Capture the cell that displays the provided text and extract its (x, y) central coordinate. 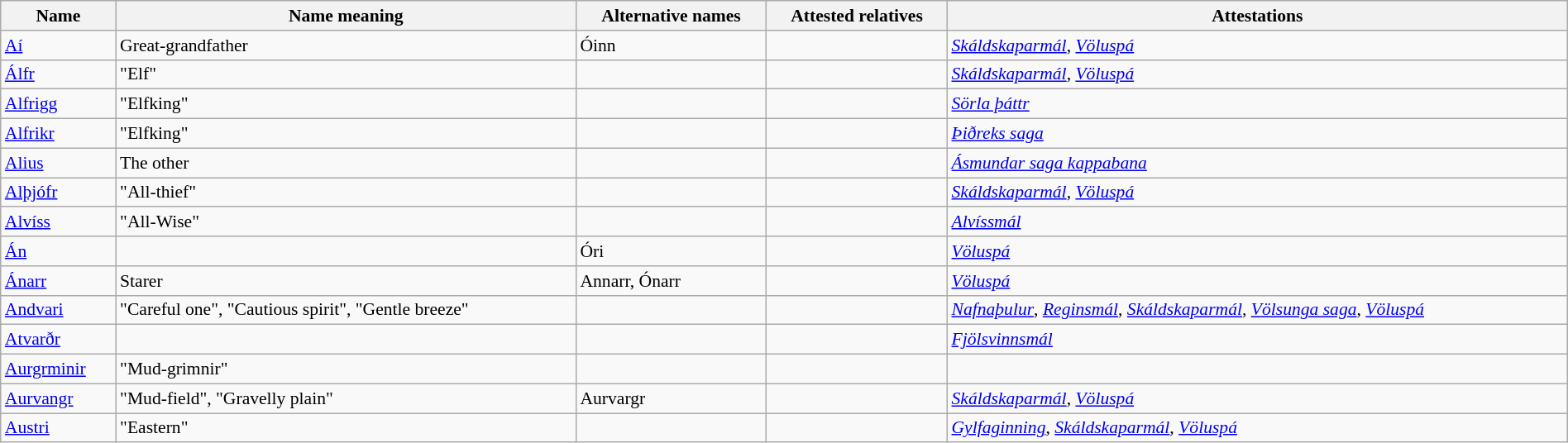
"Eastern" (346, 428)
Ánarr (58, 281)
Annarr, Ónarr (671, 281)
"Careful one", "Cautious spirit", "Gentle breeze" (346, 310)
Alvíss (58, 222)
Alternative names (671, 16)
"Elf" (346, 74)
Andvari (58, 310)
Alfrigg (58, 104)
Alþjófr (58, 193)
Attested relatives (857, 16)
Ásmundar saga kappabana (1257, 163)
Atvarðr (58, 340)
Alius (58, 163)
"Mud-grimnir" (346, 369)
Óri (671, 251)
"Mud-field", "Gravelly plain" (346, 398)
Alfrikr (58, 134)
Fjölsvinnsmál (1257, 340)
Austri (58, 428)
Starer (346, 281)
"All-thief" (346, 193)
Great-grandfather (346, 45)
Attestations (1257, 16)
The other (346, 163)
Aurvargr (671, 398)
"All-Wise" (346, 222)
Name (58, 16)
Álfr (58, 74)
Name meaning (346, 16)
Alvíssmál (1257, 222)
Þiðreks saga (1257, 134)
Aí (58, 45)
Sörla þáttr (1257, 104)
Aurgrminir (58, 369)
Nafnaþulur, Reginsmál, Skáldskaparmál, Völsunga saga, Völuspá (1257, 310)
Gylfaginning, Skáldskaparmál, Völuspá (1257, 428)
Óinn (671, 45)
Án (58, 251)
Aurvangr (58, 398)
